For the text-containing cell, return its midpoint in [x, y] coordinate format. 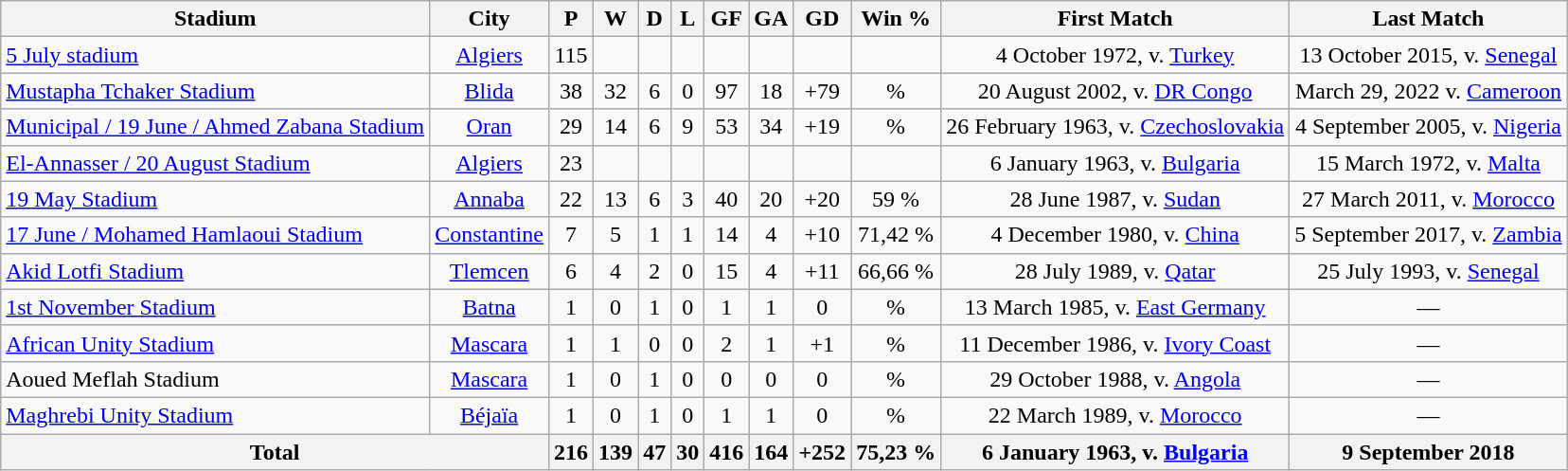
4 December 1980, v. China [1115, 235]
97 [727, 91]
5 [615, 235]
City [490, 19]
3 [687, 199]
March 29, 2022 v. Cameroon [1428, 91]
20 [771, 199]
D [655, 19]
53 [727, 127]
26 February 1963, v. Czechoslovakia [1115, 127]
23 [570, 163]
27 March 2011, v. Morocco [1428, 199]
Constantine [490, 235]
15 [727, 271]
Annaba [490, 199]
+19 [822, 127]
+79 [822, 91]
47 [655, 452]
Mustapha Tchaker Stadium [216, 91]
GA [771, 19]
Municipal / 19 June / Ahmed Zabana Stadium [216, 127]
W [615, 19]
40 [727, 199]
Total [275, 452]
Aoued Meflah Stadium [216, 379]
Tlemcen [490, 271]
9 [687, 127]
416 [727, 452]
28 June 1987, v. Sudan [1115, 199]
+1 [822, 343]
Stadium [216, 19]
GF [727, 19]
1st November Stadium [216, 307]
30 [687, 452]
4 October 1972, v. Turkey [1115, 55]
71,42 % [896, 235]
5 September 2017, v. Zambia [1428, 235]
Maghrebi Unity Stadium [216, 415]
+10 [822, 235]
African Unity Stadium [216, 343]
216 [570, 452]
38 [570, 91]
Batna [490, 307]
13 [615, 199]
164 [771, 452]
17 June / Mohamed Hamlaoui Stadium [216, 235]
18 [771, 91]
L [687, 19]
34 [771, 127]
First Match [1115, 19]
9 September 2018 [1428, 452]
5 July stadium [216, 55]
Win % [896, 19]
59 % [896, 199]
+11 [822, 271]
El-Annasser / 20 August Stadium [216, 163]
20 August 2002, v. DR Congo [1115, 91]
19 May Stadium [216, 199]
7 [570, 235]
+20 [822, 199]
4 September 2005, v. Nigeria [1428, 127]
GD [822, 19]
Akid Lotfi Stadium [216, 271]
28 July 1989, v. Qatar [1115, 271]
Oran [490, 127]
139 [615, 452]
22 March 1989, v. Morocco [1115, 415]
29 October 1988, v. Angola [1115, 379]
66,66 % [896, 271]
11 December 1986, v. Ivory Coast [1115, 343]
13 October 2015, v. Senegal [1428, 55]
15 March 1972, v. Malta [1428, 163]
P [570, 19]
+252 [822, 452]
Last Match [1428, 19]
32 [615, 91]
29 [570, 127]
13 March 1985, v. East Germany [1115, 307]
25 July 1993, v. Senegal [1428, 271]
Blida [490, 91]
Béjaïa [490, 415]
22 [570, 199]
115 [570, 55]
75,23 % [896, 452]
